Capture the cell that displays the provided text and extract its [X, Y] central coordinate. 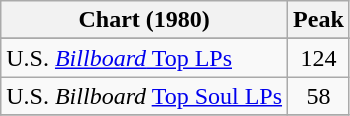
Peak [319, 20]
U.S. Billboard Top Soul LPs [144, 96]
Chart (1980) [144, 20]
58 [319, 96]
124 [319, 58]
U.S. Billboard Top LPs [144, 58]
